From the cell containing the given text, extract its center point as [x, y] coordinate. 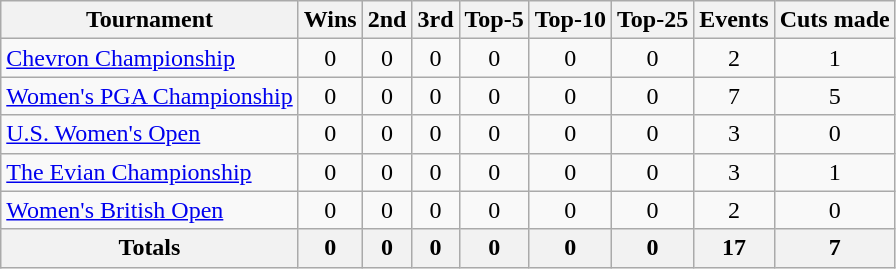
Women's British Open [150, 210]
Chevron Championship [150, 58]
Cuts made [834, 20]
Tournament [150, 20]
17 [734, 248]
5 [834, 96]
Women's PGA Championship [150, 96]
2nd [387, 20]
Events [734, 20]
Top-10 [570, 20]
3rd [436, 20]
U.S. Women's Open [150, 134]
Totals [150, 248]
The Evian Championship [150, 172]
Top-5 [494, 20]
Wins [330, 20]
Top-25 [652, 20]
